Locate the cell with the specified text and output its [X, Y] center coordinate. 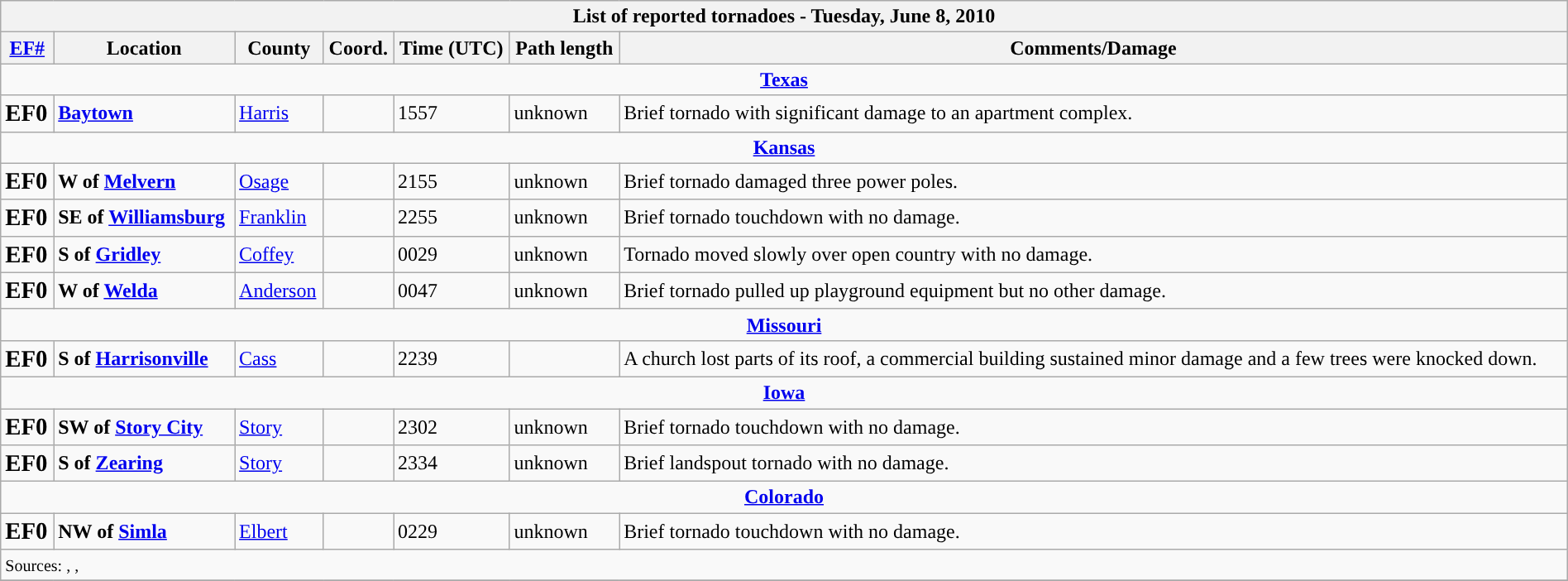
Brief tornado damaged three power poles. [1093, 181]
2155 [452, 181]
Iowa [784, 392]
NW of Simla [144, 531]
0047 [452, 290]
0029 [452, 254]
2239 [452, 358]
Brief tornado with significant damage to an apartment complex. [1093, 113]
S of Gridley [144, 254]
2302 [452, 427]
S of Zearing [144, 463]
Baytown [144, 113]
Path length [564, 48]
County [280, 48]
Anderson [280, 290]
EF# [27, 48]
Colorado [784, 497]
Franklin [280, 218]
Coffey [280, 254]
0229 [452, 531]
Cass [280, 358]
Elbert [280, 531]
Brief landspout tornado with no damage. [1093, 463]
W of Melvern [144, 181]
Osage [280, 181]
Tornado moved slowly over open country with no damage. [1093, 254]
2334 [452, 463]
Time (UTC) [452, 48]
SE of Williamsburg [144, 218]
2255 [452, 218]
Sources: , , [784, 565]
Harris [280, 113]
Comments/Damage [1093, 48]
Kansas [784, 147]
S of Harrisonville [144, 358]
1557 [452, 113]
Brief tornado pulled up playground equipment but no other damage. [1093, 290]
Texas [784, 79]
W of Welda [144, 290]
Coord. [359, 48]
SW of Story City [144, 427]
Location [144, 48]
List of reported tornadoes - Tuesday, June 8, 2010 [784, 17]
Missouri [784, 324]
A church lost parts of its roof, a commercial building sustained minor damage and a few trees were knocked down. [1093, 358]
